Determine the (X, Y) coordinate at the center of the cell enclosing the given text.  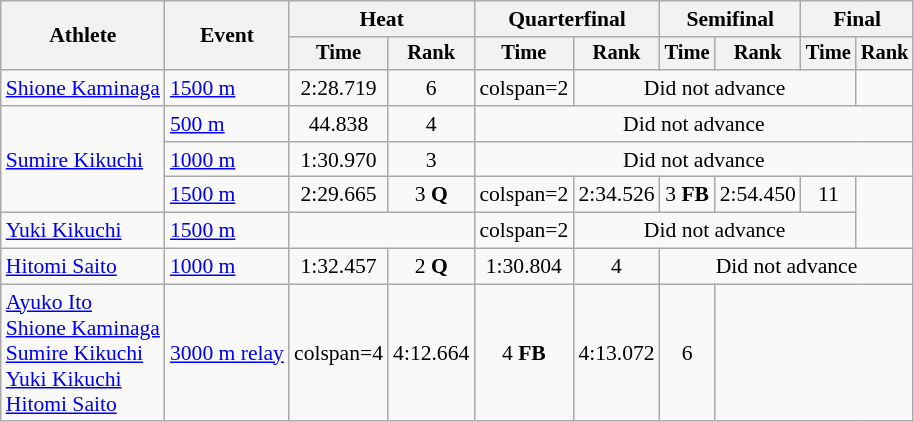
4 FB (524, 353)
Semifinal (730, 19)
3 (431, 160)
Shione Kaminaga (83, 88)
Ayuko ItoShione KaminagaSumire KikuchiYuki KikuchiHitomi Saito (83, 353)
3 FB (688, 195)
4:12.664 (431, 353)
Yuki Kikuchi (83, 231)
1:32.457 (338, 267)
Final (857, 19)
Sumire Kikuchi (83, 160)
2:34.526 (616, 195)
2 Q (431, 267)
Heat (382, 19)
Hitomi Saito (83, 267)
4:13.072 (616, 353)
1:30.804 (524, 267)
Quarterfinal (566, 19)
3 Q (431, 195)
Athlete (83, 36)
44.838 (338, 124)
3000 m relay (227, 353)
500 m (227, 124)
colspan=4 (338, 353)
1:30.970 (338, 160)
Event (227, 36)
2:28.719 (338, 88)
2:29.665 (338, 195)
2:54.450 (758, 195)
11 (828, 195)
